Identify which cell holds the provided text, then report its (X, Y) central coordinate. 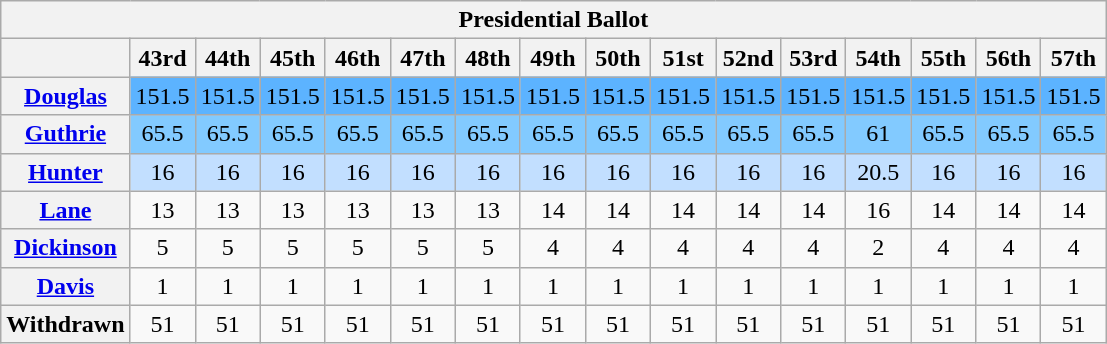
Presidential Ballot (554, 20)
46th (358, 58)
51st (684, 58)
55th (944, 58)
Douglas (66, 96)
53rd (814, 58)
47th (422, 58)
50th (618, 58)
45th (292, 58)
48th (488, 58)
57th (1074, 58)
Withdrawn (66, 324)
44th (228, 58)
2 (878, 248)
43rd (162, 58)
56th (1008, 58)
52nd (748, 58)
Davis (66, 286)
Hunter (66, 172)
20.5 (878, 172)
Dickinson (66, 248)
61 (878, 134)
49th (552, 58)
Lane (66, 210)
Guthrie (66, 134)
54th (878, 58)
